Search for the cell housing the specified text and yield its (X, Y) center coordinate. 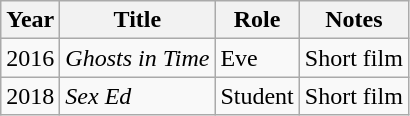
Sex Ed (138, 96)
Ghosts in Time (138, 58)
2018 (30, 96)
Student (257, 96)
Title (138, 20)
Role (257, 20)
2016 (30, 58)
Eve (257, 58)
Year (30, 20)
Notes (354, 20)
